Pinpoint the cell where the given text exists, returning its [X, Y] midpoint coordinate. 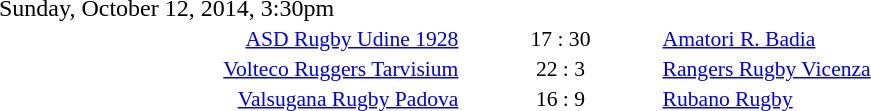
22 : 3 [560, 68]
17 : 30 [560, 38]
